From the cell containing the given text, extract its center point as [x, y] coordinate. 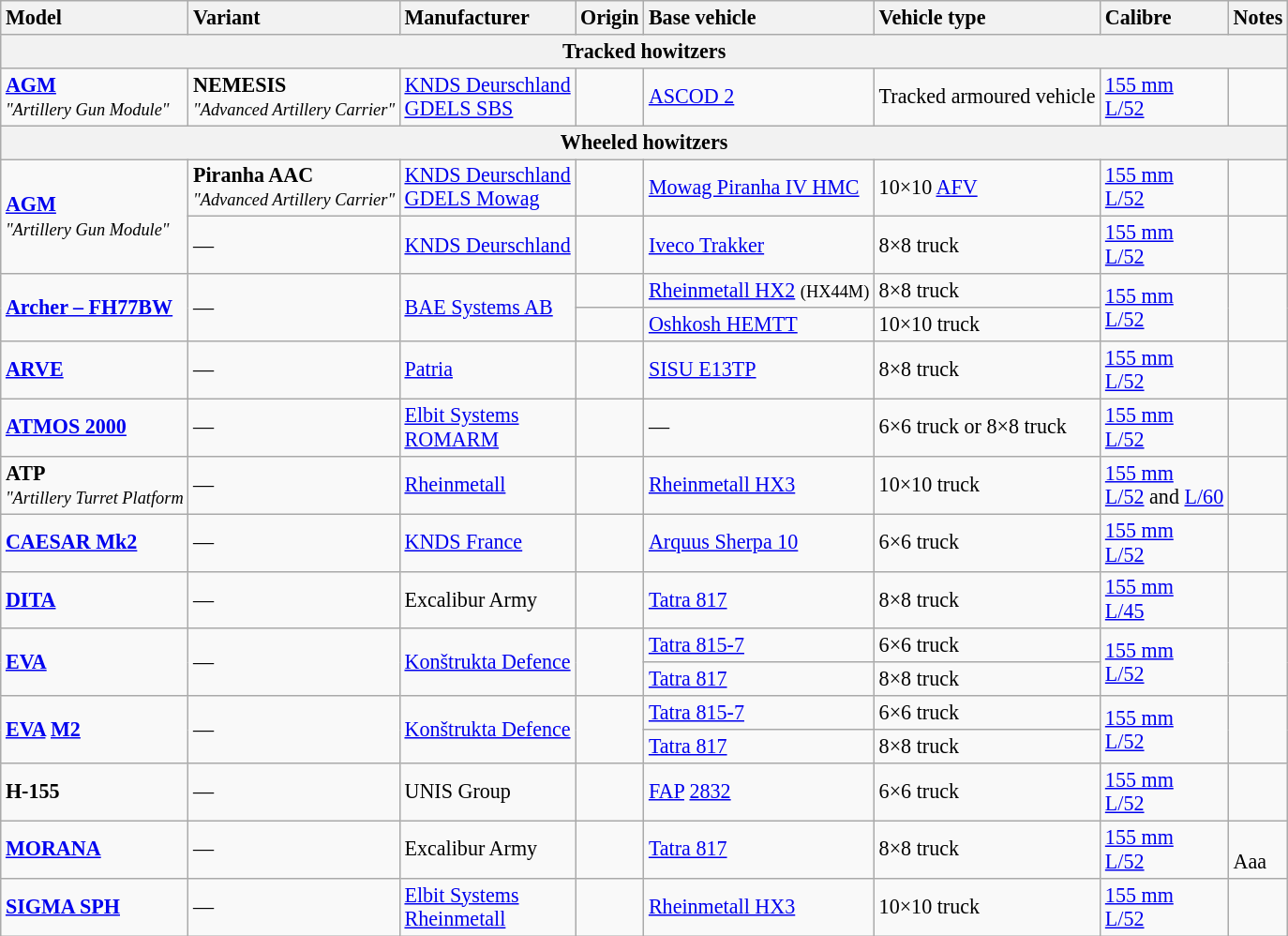
Oshkosh HEMTT [759, 325]
Calibre [1164, 17]
Vehicle type [986, 17]
Manufacturer [487, 17]
Iveco Trakker [759, 246]
Origin [609, 17]
Patria [487, 370]
Tracked armoured vehicle [986, 96]
KNDS France [487, 542]
KNDS DeurschlandGDELS SBS [487, 96]
Elbit SystemsROMARM [487, 428]
ARVE [95, 370]
Aaa [1258, 850]
MORANA [95, 850]
CAESAR Mk2 [95, 542]
Tracked howitzers [645, 51]
DITA [95, 600]
Mowag Piranha IV HMC [759, 188]
UNIS Group [487, 792]
6×6 truck or 8×8 truck [986, 428]
Notes [1258, 17]
Piranha AAC"Advanced Artillery Carrier" [294, 188]
SIGMA SPH [95, 906]
KNDS DeurschlandGDELS Mowag [487, 188]
Rheinmetall [487, 484]
EVA M2 [95, 730]
ATMOS 2000 [95, 428]
155 mmL/52 and L/60 [1164, 484]
NEMESIS"Advanced Artillery Carrier" [294, 96]
FAP 2832 [759, 792]
EVA [95, 662]
SISU E13TP [759, 370]
BAE Systems AB [487, 308]
Elbit SystemsRheinmetall [487, 906]
Base vehicle [759, 17]
155 mmL/45 [1164, 600]
ASCOD 2 [759, 96]
Arquus Sherpa 10 [759, 542]
Archer – FH77BW [95, 308]
Rheinmetall HX2 (HX44M) [759, 291]
ATP"Artillery Turret Platform [95, 484]
Variant [294, 17]
Model [95, 17]
Wheeled howitzers [645, 142]
KNDS Deurschland [487, 246]
H-155 [95, 792]
10×10 AFV [986, 188]
